Detect which cell encompasses the target text, then output its [x, y] center coordinate. 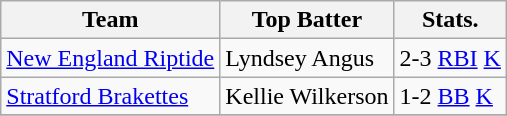
Team [110, 20]
Stats. [450, 20]
Kellie Wilkerson [307, 96]
New England Riptide [110, 58]
Top Batter [307, 20]
1-2 BB K [450, 96]
Stratford Brakettes [110, 96]
Lyndsey Angus [307, 58]
2-3 RBI K [450, 58]
